Identify which cell holds the provided text, then report its [x, y] central coordinate. 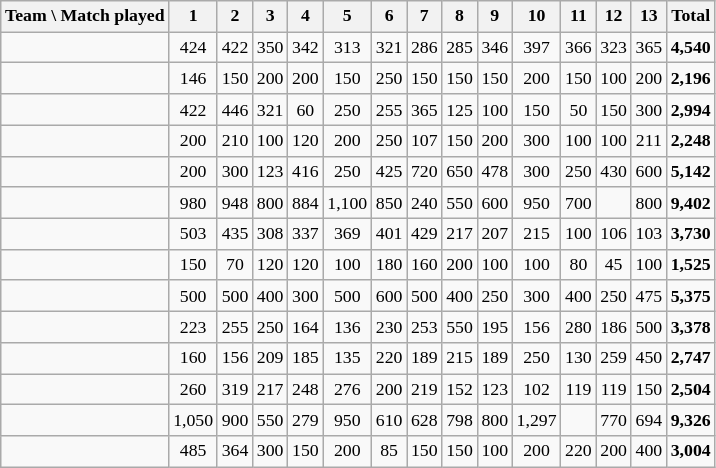
323 [614, 48]
125 [460, 110]
5 [348, 16]
280 [578, 326]
475 [648, 296]
694 [648, 420]
2,747 [690, 358]
286 [424, 48]
9,326 [690, 420]
2,504 [690, 390]
2,994 [690, 110]
102 [536, 390]
9 [494, 16]
152 [460, 390]
107 [424, 140]
435 [234, 234]
285 [460, 48]
50 [578, 110]
10 [536, 16]
3 [270, 16]
366 [578, 48]
240 [424, 202]
342 [306, 48]
106 [614, 234]
164 [306, 326]
219 [424, 390]
770 [614, 420]
207 [494, 234]
503 [194, 234]
Total [690, 16]
45 [614, 264]
185 [306, 358]
259 [614, 358]
948 [234, 202]
446 [234, 110]
Team \ Match played [85, 16]
980 [194, 202]
195 [494, 326]
3,378 [690, 326]
135 [348, 358]
2,196 [690, 78]
319 [234, 390]
248 [306, 390]
186 [614, 326]
12 [614, 16]
401 [388, 234]
9,402 [690, 202]
424 [194, 48]
4 [306, 16]
279 [306, 420]
346 [494, 48]
850 [388, 202]
80 [578, 264]
337 [306, 234]
276 [348, 390]
253 [424, 326]
223 [194, 326]
350 [270, 48]
628 [424, 420]
425 [388, 172]
478 [494, 172]
369 [348, 234]
450 [648, 358]
85 [388, 452]
130 [578, 358]
8 [460, 16]
4,540 [690, 48]
720 [424, 172]
60 [306, 110]
313 [348, 48]
3,730 [690, 234]
650 [460, 172]
7 [424, 16]
798 [460, 420]
209 [270, 358]
700 [578, 202]
136 [348, 326]
485 [194, 452]
364 [234, 452]
1,525 [690, 264]
2,248 [690, 140]
146 [194, 78]
397 [536, 48]
884 [306, 202]
5,375 [690, 296]
416 [306, 172]
11 [578, 16]
5,142 [690, 172]
3,004 [690, 452]
610 [388, 420]
180 [388, 264]
430 [614, 172]
1,050 [194, 420]
211 [648, 140]
308 [270, 234]
260 [194, 390]
70 [234, 264]
103 [648, 234]
2 [234, 16]
1,297 [536, 420]
13 [648, 16]
1,100 [348, 202]
429 [424, 234]
900 [234, 420]
6 [388, 16]
210 [234, 140]
1 [194, 16]
230 [388, 326]
